Determine the (x, y) coordinate at the center of the cell enclosing the given text.  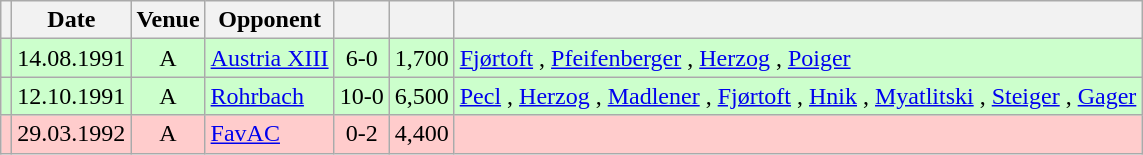
6,500 (422, 96)
Date (72, 20)
Fjørtoft , Pfeifenberger , Herzog , Poiger (798, 58)
0-2 (362, 134)
1,700 (422, 58)
6-0 (362, 58)
Opponent (270, 20)
29.03.1992 (72, 134)
FavAC (270, 134)
4,400 (422, 134)
12.10.1991 (72, 96)
Venue (168, 20)
Pecl , Herzog , Madlener , Fjørtoft , Hnik , Myatlitski , Steiger , Gager (798, 96)
10-0 (362, 96)
14.08.1991 (72, 58)
Austria XIII (270, 58)
Rohrbach (270, 96)
